Return [x, y] of the center of cell containing provided text 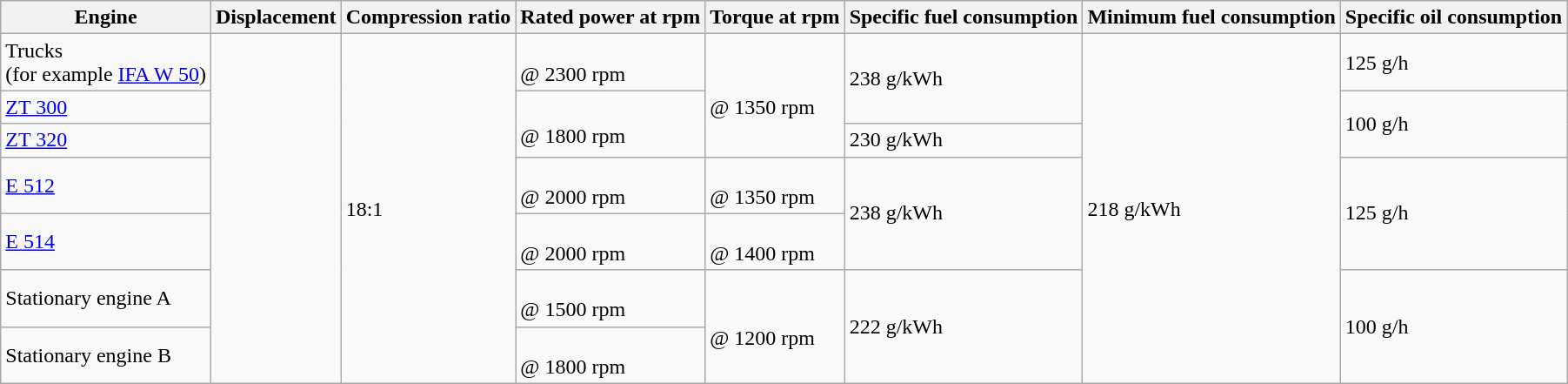
Specific oil consumption [1453, 17]
@ 2300 rpm [611, 63]
Rated power at rpm [611, 17]
Torque at rpm [775, 17]
E 514 [106, 242]
Stationary engine A [106, 298]
Minimum fuel consumption [1211, 17]
222 g/kWh [964, 327]
218 g/kWh [1211, 209]
230 g/kWh [964, 140]
@ 1200 rpm [775, 327]
ZT 320 [106, 140]
Compression ratio [428, 17]
Engine [106, 17]
@ 1500 rpm [611, 298]
Stationary engine B [106, 355]
Specific fuel consumption [964, 17]
E 512 [106, 185]
Trucks (for example IFA W 50) [106, 63]
18:1 [428, 209]
@ 1400 rpm [775, 242]
ZT 300 [106, 107]
Displacement [276, 17]
